Search for the cell housing the specified text and yield its (x, y) center coordinate. 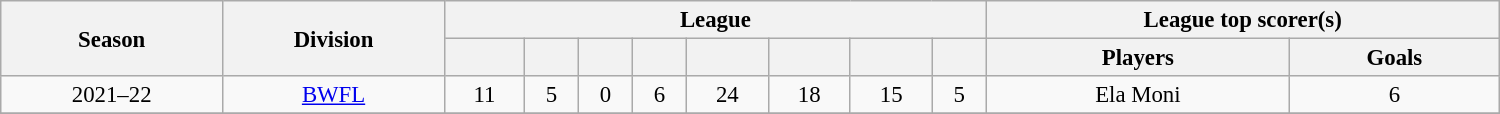
15 (891, 95)
18 (809, 95)
24 (727, 95)
Division (334, 38)
Season (112, 38)
BWFL (334, 95)
League (715, 20)
Ela Moni (1138, 95)
11 (484, 95)
0 (605, 95)
Players (1138, 58)
Goals (1395, 58)
2021–22 (112, 95)
League top scorer(s) (1242, 20)
